Output the [X, Y] coordinate of the center of the cell containing the given text.  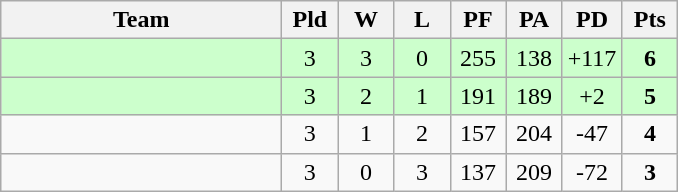
W [366, 20]
191 [478, 96]
L [422, 20]
209 [534, 172]
138 [534, 58]
6 [650, 58]
Team [142, 20]
157 [478, 134]
4 [650, 134]
255 [478, 58]
-72 [592, 172]
204 [534, 134]
+117 [592, 58]
-47 [592, 134]
PA [534, 20]
Pts [650, 20]
Pld [310, 20]
137 [478, 172]
+2 [592, 96]
PF [478, 20]
5 [650, 96]
189 [534, 96]
PD [592, 20]
